Locate the cell with the specified text and output its (X, Y) center coordinate. 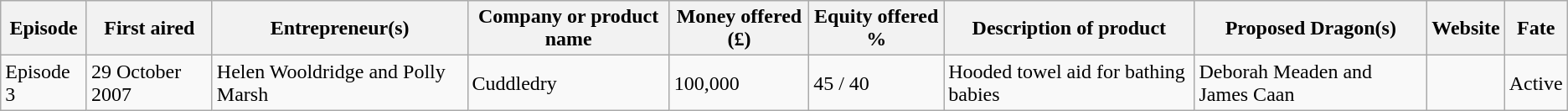
Helen Wooldridge and Polly Marsh (340, 82)
45 / 40 (876, 82)
Episode 3 (44, 82)
29 October 2007 (149, 82)
Description of product (1069, 29)
Episode (44, 29)
Active (1536, 82)
Cuddledry (568, 82)
First aired (149, 29)
Deborah Meaden and James Caan (1311, 82)
Hooded towel aid for bathing babies (1069, 82)
Website (1466, 29)
Fate (1536, 29)
Proposed Dragon(s) (1311, 29)
Equity offered % (876, 29)
Company or product name (568, 29)
Money offered (£) (739, 29)
Entrepreneur(s) (340, 29)
100,000 (739, 82)
